Scan for the cell matching the given text and deliver its (X, Y) coordinate at center. 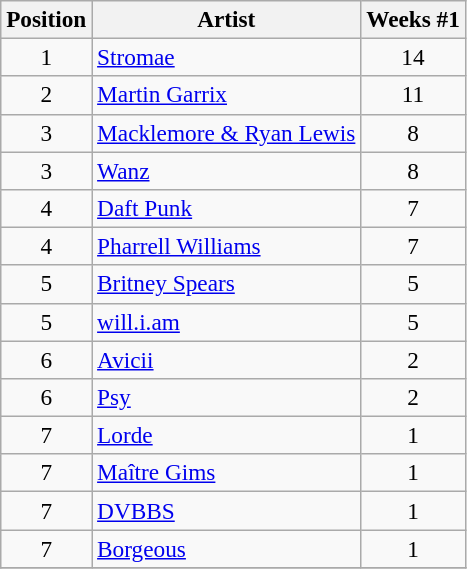
will.i.am (226, 322)
Stromae (226, 57)
Daft Punk (226, 208)
11 (414, 95)
Lorde (226, 435)
Artist (226, 19)
Martin Garrix (226, 95)
Pharrell Williams (226, 246)
DVBBS (226, 510)
Avicii (226, 359)
Maître Gims (226, 473)
Macklemore & Ryan Lewis (226, 133)
Weeks #1 (414, 19)
14 (414, 57)
Wanz (226, 170)
Psy (226, 397)
Britney Spears (226, 284)
Position (46, 19)
Borgeous (226, 548)
